Detect which cell encompasses the target text, then output its [x, y] center coordinate. 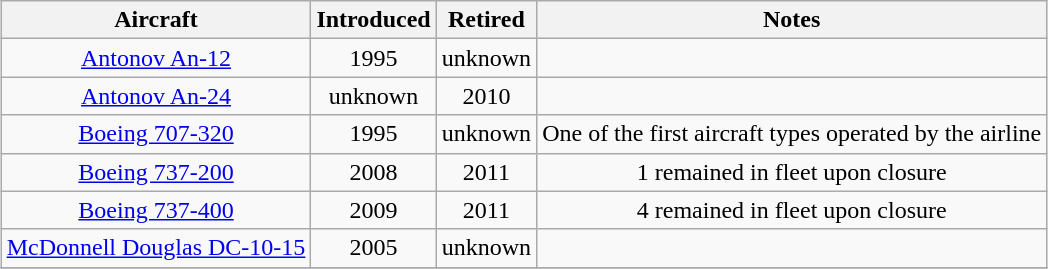
Antonov An-24 [156, 96]
Boeing 737-200 [156, 172]
2009 [374, 210]
4 remained in fleet upon closure [792, 210]
One of the first aircraft types operated by the airline [792, 134]
McDonnell Douglas DC-10-15 [156, 248]
Boeing 737-400 [156, 210]
Boeing 707-320 [156, 134]
1 remained in fleet upon closure [792, 172]
Retired [486, 20]
2005 [374, 248]
2008 [374, 172]
Antonov An-12 [156, 58]
Aircraft [156, 20]
2010 [486, 96]
Notes [792, 20]
Introduced [374, 20]
